Determine the (x, y) coordinate at the center of the cell enclosing the given text.  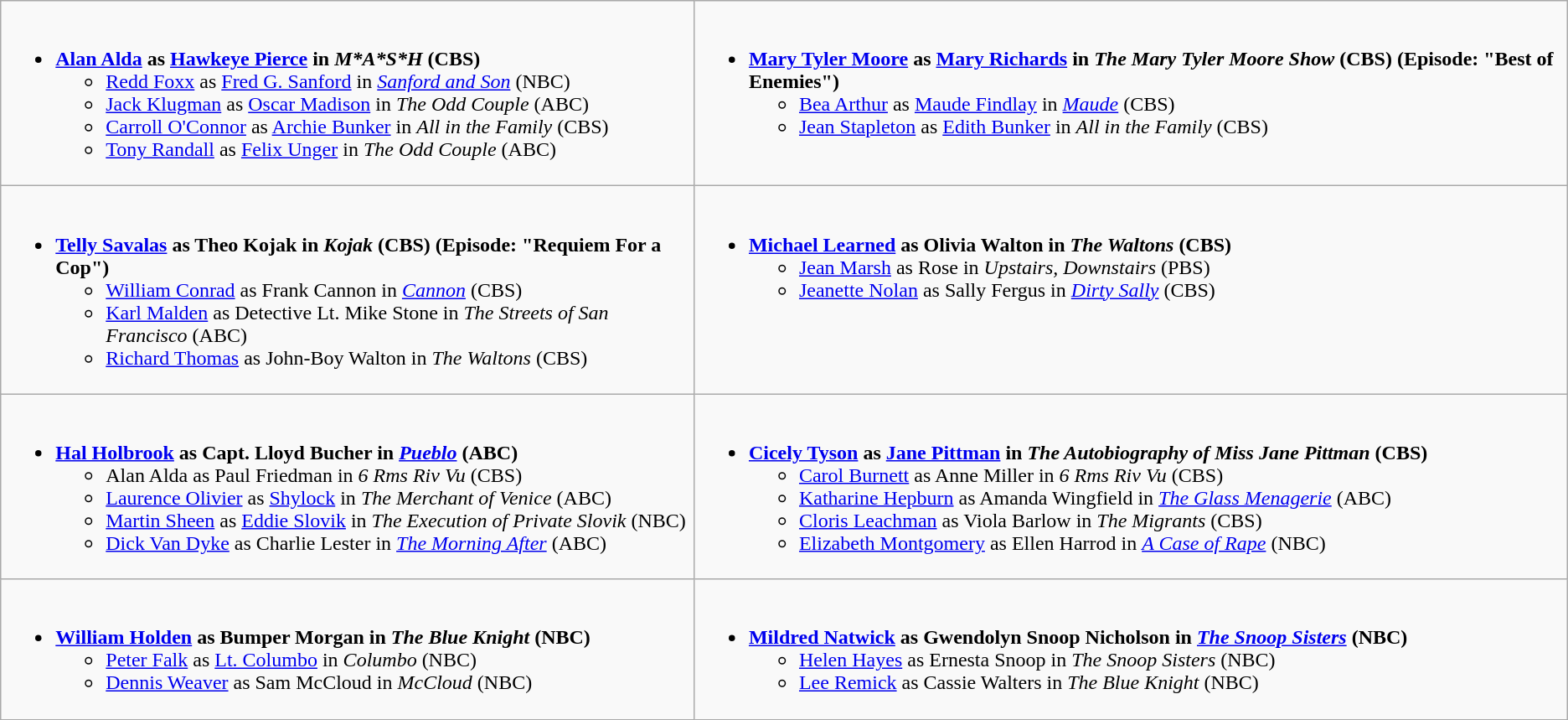
William Holden as Bumper Morgan in The Blue Knight (NBC)Peter Falk as Lt. Columbo in Columbo (NBC)Dennis Weaver as Sam McCloud in McCloud (NBC) (348, 649)
